Output the [X, Y] coordinate of the center of the cell containing the given text.  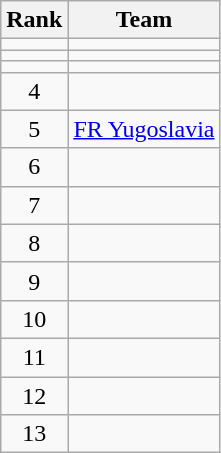
9 [34, 281]
Team [144, 20]
4 [34, 91]
5 [34, 129]
FR Yugoslavia [144, 129]
11 [34, 357]
8 [34, 243]
6 [34, 167]
7 [34, 205]
Rank [34, 20]
13 [34, 434]
12 [34, 395]
10 [34, 319]
